Locate the cell with the specified text and output its (x, y) center coordinate. 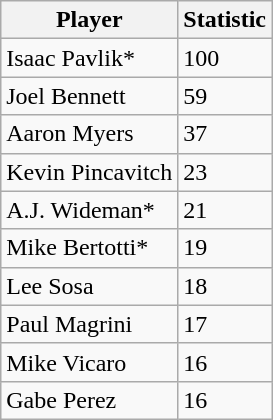
Statistic (225, 20)
Paul Magrini (90, 324)
21 (225, 210)
Kevin Pincavitch (90, 172)
100 (225, 58)
18 (225, 286)
Lee Sosa (90, 286)
17 (225, 324)
19 (225, 248)
Gabe Perez (90, 400)
Mike Vicaro (90, 362)
Joel Bennett (90, 96)
Mike Bertotti* (90, 248)
Aaron Myers (90, 134)
37 (225, 134)
A.J. Wideman* (90, 210)
Isaac Pavlik* (90, 58)
23 (225, 172)
Player (90, 20)
59 (225, 96)
